Capture the cell that displays the provided text and extract its (X, Y) central coordinate. 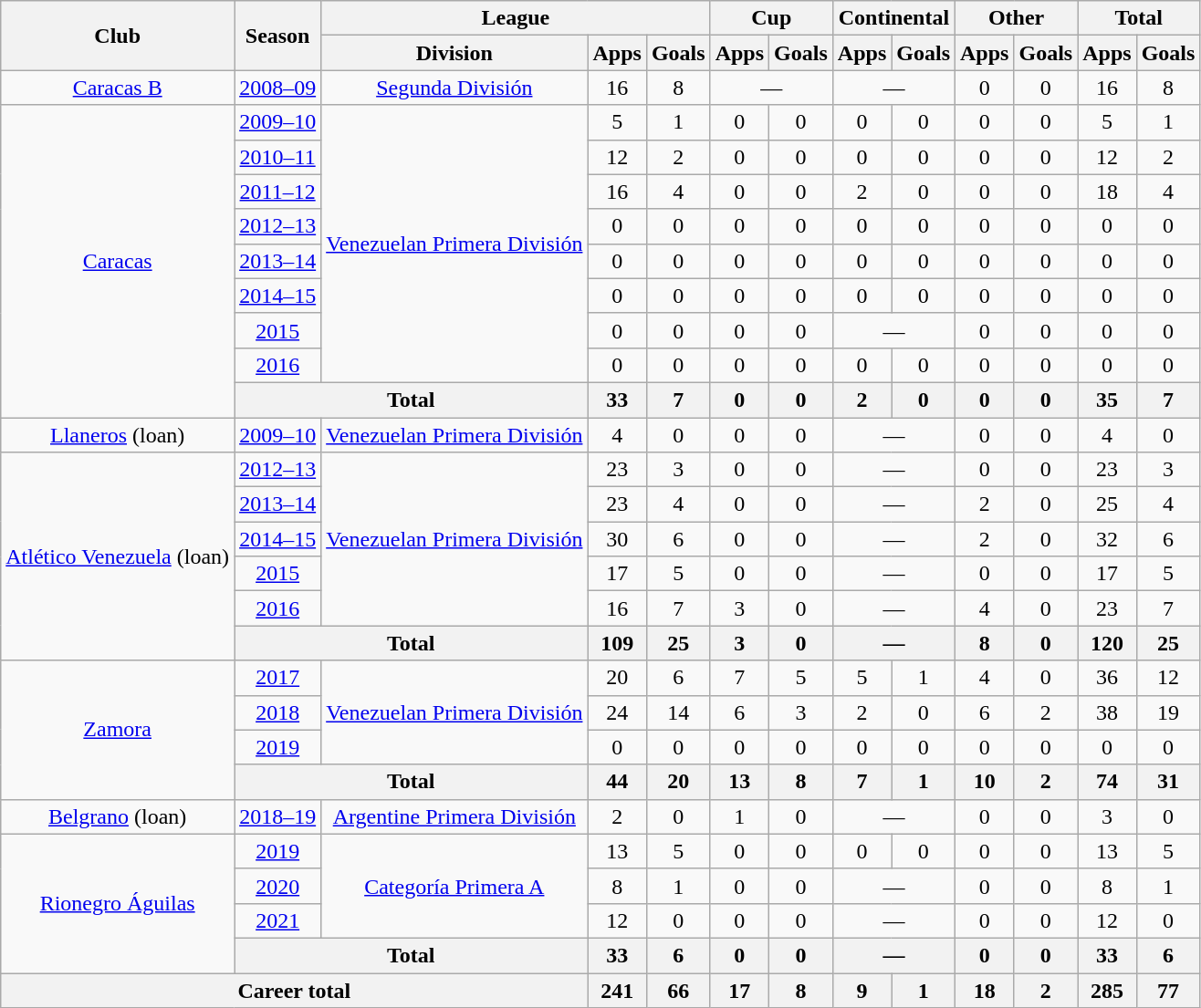
66 (678, 990)
77 (1168, 990)
Continental (893, 18)
36 (1107, 678)
24 (617, 712)
Llaneros (loan) (118, 435)
35 (1107, 400)
10 (985, 782)
31 (1168, 782)
Argentine Primera División (454, 816)
109 (617, 643)
120 (1107, 643)
Segunda División (454, 88)
Other (1017, 18)
2017 (277, 678)
League (516, 18)
2021 (277, 920)
2018–19 (277, 816)
44 (617, 782)
14 (678, 712)
9 (862, 990)
38 (1107, 712)
Caracas (118, 261)
2011–12 (277, 192)
Division (454, 53)
Season (277, 36)
Rionegro Águilas (118, 903)
2008–09 (277, 88)
74 (1107, 782)
241 (617, 990)
32 (1107, 539)
Caracas B (118, 88)
30 (617, 539)
Zamora (118, 730)
285 (1107, 990)
2010–11 (277, 157)
Belgrano (loan) (118, 816)
Club (118, 36)
Career total (294, 990)
2020 (277, 886)
2018 (277, 712)
Cup (771, 18)
Atlético Venezuela (loan) (118, 556)
Categoría Primera A (454, 886)
19 (1168, 712)
